From the cell containing the given text, extract its center point as [x, y] coordinate. 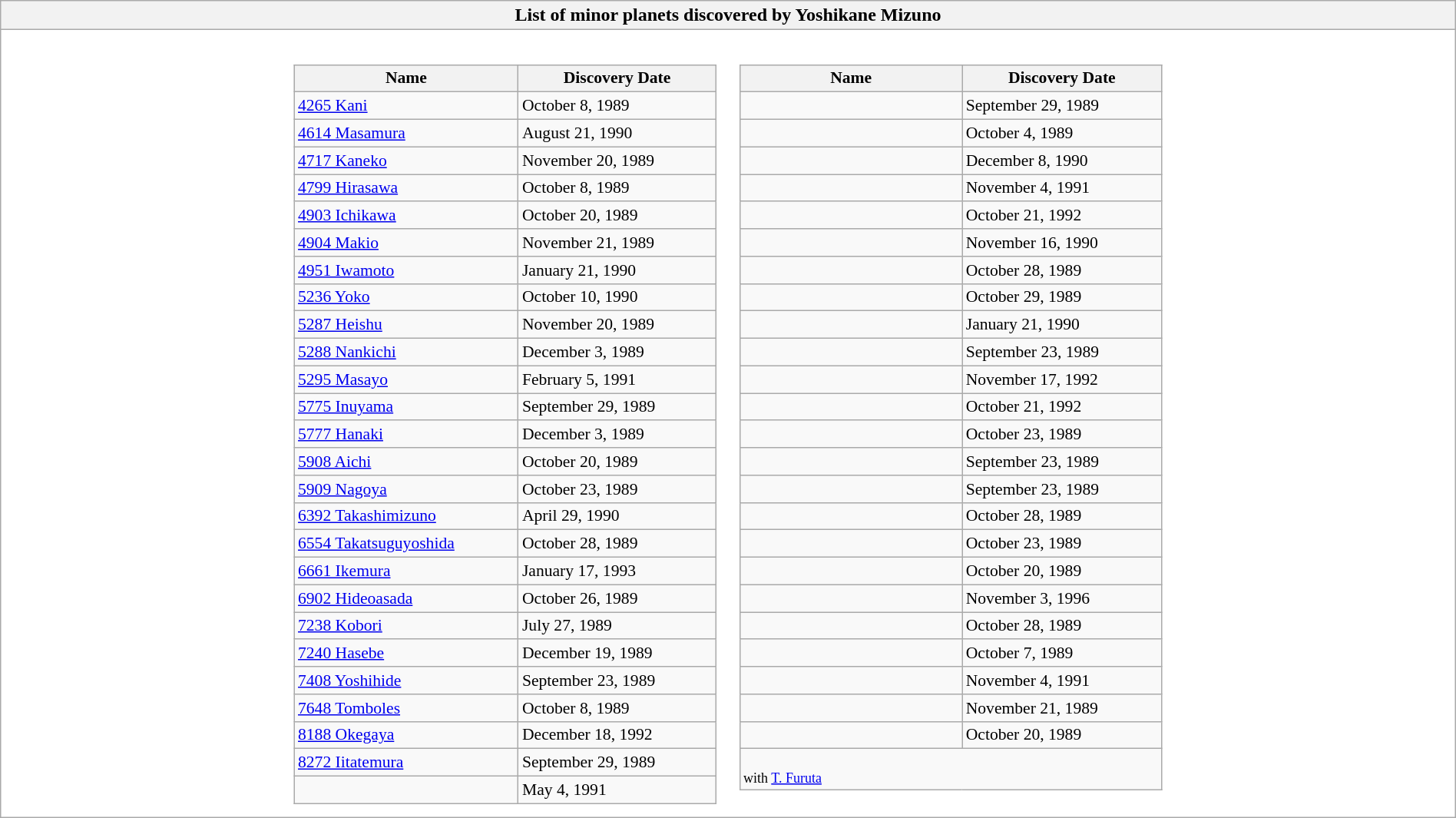
5236 Yoko [406, 297]
April 29, 1990 [617, 516]
October 7, 1989 [1062, 653]
5909 Nagoya [406, 488]
December 18, 1992 [617, 735]
7408 Yoshihide [406, 681]
6554 Takatsuguyoshida [406, 544]
4904 Makio [406, 243]
October 4, 1989 [1062, 133]
November 16, 1990 [1062, 243]
4799 Hirasawa [406, 188]
7238 Kobori [406, 626]
5287 Heishu [406, 325]
November 3, 1996 [1062, 598]
January 17, 1993 [617, 571]
November 17, 1992 [1062, 379]
8188 Okegaya [406, 735]
4614 Masamura [406, 133]
July 27, 1989 [617, 626]
4951 Iwamoto [406, 270]
December 19, 1989 [617, 653]
February 5, 1991 [617, 379]
6902 Hideoasada [406, 598]
5775 Inuyama [406, 407]
with T. Furuta [951, 770]
5777 Hanaki [406, 434]
List of minor planets discovered by Yoshikane Mizuno [728, 15]
4903 Ichikawa [406, 215]
6661 Ikemura [406, 571]
May 4, 1991 [617, 790]
5908 Aichi [406, 462]
7648 Tomboles [406, 707]
5295 Masayo [406, 379]
December 8, 1990 [1062, 161]
August 21, 1990 [617, 133]
October 29, 1989 [1062, 297]
6392 Takashimizuno [406, 516]
October 10, 1990 [617, 297]
5288 Nankichi [406, 352]
4717 Kaneko [406, 161]
8272 Iitatemura [406, 763]
7240 Hasebe [406, 653]
October 26, 1989 [617, 598]
4265 Kani [406, 106]
